Return (x, y) of the center of cell containing provided text 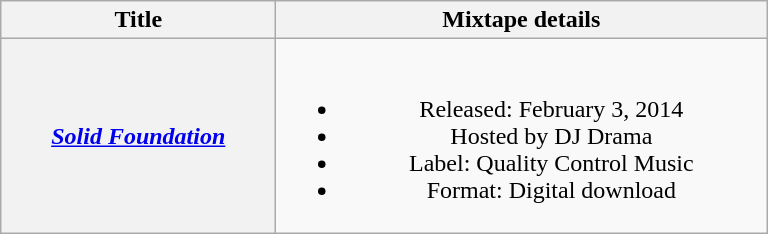
Title (138, 20)
Mixtape details (522, 20)
Solid Foundation (138, 136)
Released: February 3, 2014Hosted by DJ DramaLabel: Quality Control MusicFormat: Digital download (522, 136)
